Pinpoint the cell where the given text exists, returning its [X, Y] midpoint coordinate. 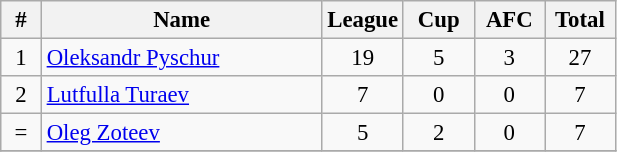
AFC [510, 20]
1 [22, 58]
Total [580, 20]
Name [182, 20]
= [22, 133]
Cup [438, 20]
3 [510, 58]
# [22, 20]
Lutfulla Turaev [182, 95]
Oleksandr Pyschur [182, 58]
League [362, 20]
19 [362, 58]
Oleg Zoteev [182, 133]
27 [580, 58]
